Scan for the cell matching the given text and deliver its [X, Y] coordinate at center. 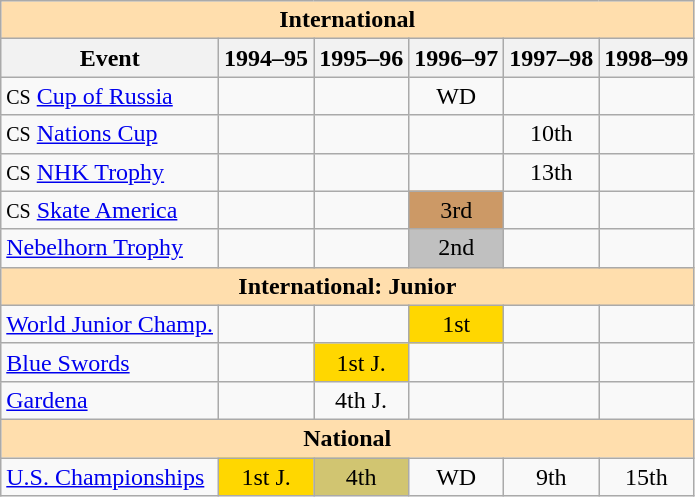
4th [362, 477]
Blue Swords [110, 362]
National [348, 438]
CS Skate America [110, 210]
1997–98 [552, 58]
Event [110, 58]
10th [552, 134]
Gardena [110, 400]
13th [552, 172]
International [348, 20]
9th [552, 477]
1994–95 [266, 58]
U.S. Championships [110, 477]
1998–99 [646, 58]
CS Cup of Russia [110, 96]
2nd [456, 248]
CS Nations Cup [110, 134]
15th [646, 477]
International: Junior [348, 286]
Nebelhorn Trophy [110, 248]
3rd [456, 210]
1995–96 [362, 58]
4th J. [362, 400]
CS NHK Trophy [110, 172]
1st [456, 324]
World Junior Champ. [110, 324]
1996–97 [456, 58]
